For the text-containing cell, return its midpoint in [x, y] coordinate format. 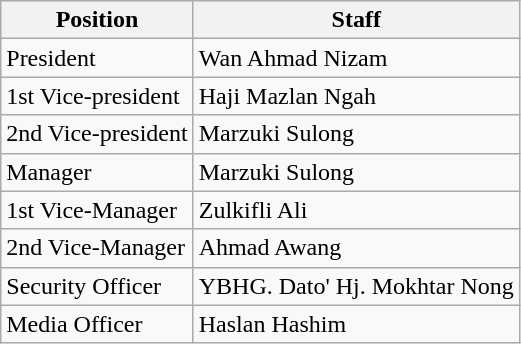
Haji Mazlan Ngah [356, 96]
Manager [97, 172]
Haslan Hashim [356, 324]
Zulkifli Ali [356, 210]
Wan Ahmad Nizam [356, 58]
Staff [356, 20]
Security Officer [97, 286]
President [97, 58]
Media Officer [97, 324]
2nd Vice-Manager [97, 248]
1st Vice-president [97, 96]
Position [97, 20]
YBHG. Dato' Hj. Mokhtar Nong [356, 286]
2nd Vice-president [97, 134]
1st Vice-Manager [97, 210]
Ahmad Awang [356, 248]
